Return the [x, y] coordinate for the center point of the cell that contains the specified text.  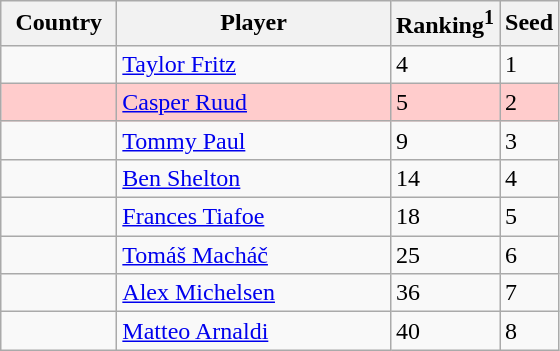
Alex Michelsen [254, 293]
Casper Ruud [254, 102]
14 [444, 178]
Tomáš Macháč [254, 255]
9 [444, 140]
6 [530, 255]
7 [530, 293]
2 [530, 102]
36 [444, 293]
1 [530, 64]
8 [530, 331]
18 [444, 217]
Ranking1 [444, 24]
Matteo Arnaldi [254, 331]
Tommy Paul [254, 140]
25 [444, 255]
Ben Shelton [254, 178]
Taylor Fritz [254, 64]
Player [254, 24]
Frances Tiafoe [254, 217]
Country [59, 24]
Seed [530, 24]
3 [530, 140]
40 [444, 331]
